Find where the given text appears and provide that cell's center as [x, y] coordinate. 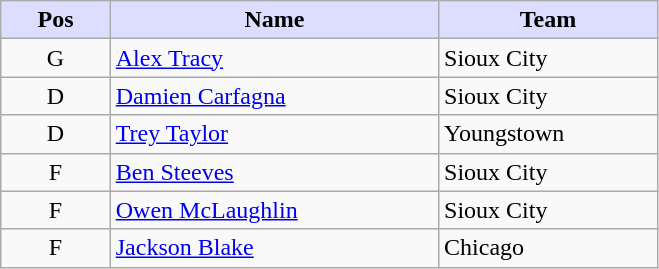
Team [548, 20]
Chicago [548, 248]
Ben Steeves [274, 172]
Owen McLaughlin [274, 210]
Name [274, 20]
Trey Taylor [274, 134]
G [56, 58]
Jackson Blake [274, 248]
Damien Carfagna [274, 96]
Youngstown [548, 134]
Pos [56, 20]
Alex Tracy [274, 58]
